Return (x, y) of the center of cell containing provided text 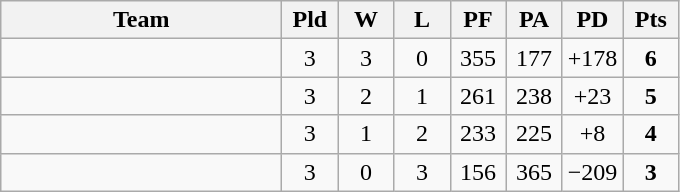
225 (534, 134)
Pts (651, 20)
177 (534, 58)
365 (534, 172)
156 (478, 172)
6 (651, 58)
Team (142, 20)
238 (534, 96)
+23 (592, 96)
233 (478, 134)
+8 (592, 134)
PD (592, 20)
4 (651, 134)
261 (478, 96)
PA (534, 20)
355 (478, 58)
W (366, 20)
L (422, 20)
5 (651, 96)
+178 (592, 58)
−209 (592, 172)
Pld (310, 20)
PF (478, 20)
